Return [x, y] of the center of cell containing provided text 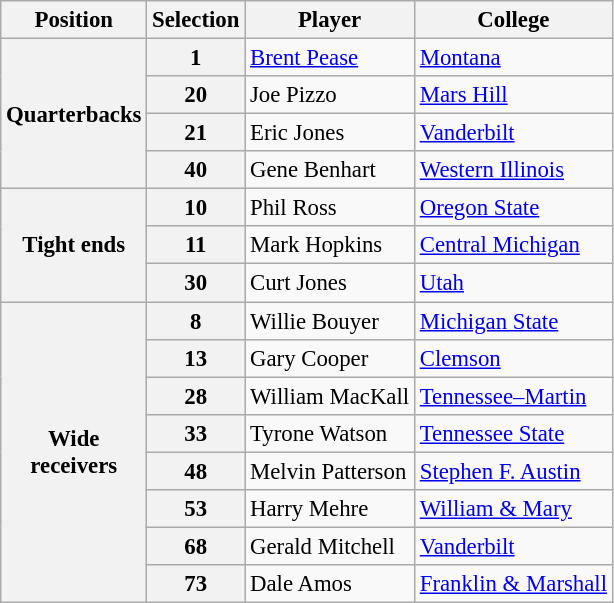
Tyrone Watson [330, 433]
Michigan State [513, 321]
Joe Pizzo [330, 95]
Oregon State [513, 208]
20 [196, 95]
33 [196, 433]
13 [196, 358]
Phil Ross [330, 208]
Harry Mehre [330, 509]
73 [196, 584]
William & Mary [513, 509]
Melvin Patterson [330, 471]
Central Michigan [513, 245]
Dale Amos [330, 584]
Selection [196, 20]
Gene Benhart [330, 170]
Gary Cooper [330, 358]
8 [196, 321]
Brent Pease [330, 58]
11 [196, 245]
Position [74, 20]
Eric Jones [330, 133]
53 [196, 509]
48 [196, 471]
Curt Jones [330, 283]
Gerald Mitchell [330, 546]
21 [196, 133]
Utah [513, 283]
Tight ends [74, 246]
College [513, 20]
Widereceivers [74, 452]
40 [196, 170]
10 [196, 208]
Franklin & Marshall [513, 584]
Quarterbacks [74, 114]
Western Illinois [513, 170]
28 [196, 396]
Montana [513, 58]
William MacKall [330, 396]
Tennessee State [513, 433]
Mars Hill [513, 95]
Stephen F. Austin [513, 471]
Tennessee–Martin [513, 396]
Willie Bouyer [330, 321]
Player [330, 20]
1 [196, 58]
Clemson [513, 358]
68 [196, 546]
Mark Hopkins [330, 245]
30 [196, 283]
